Extract the (x, y) coordinate from the center of the cell holding the provided text.  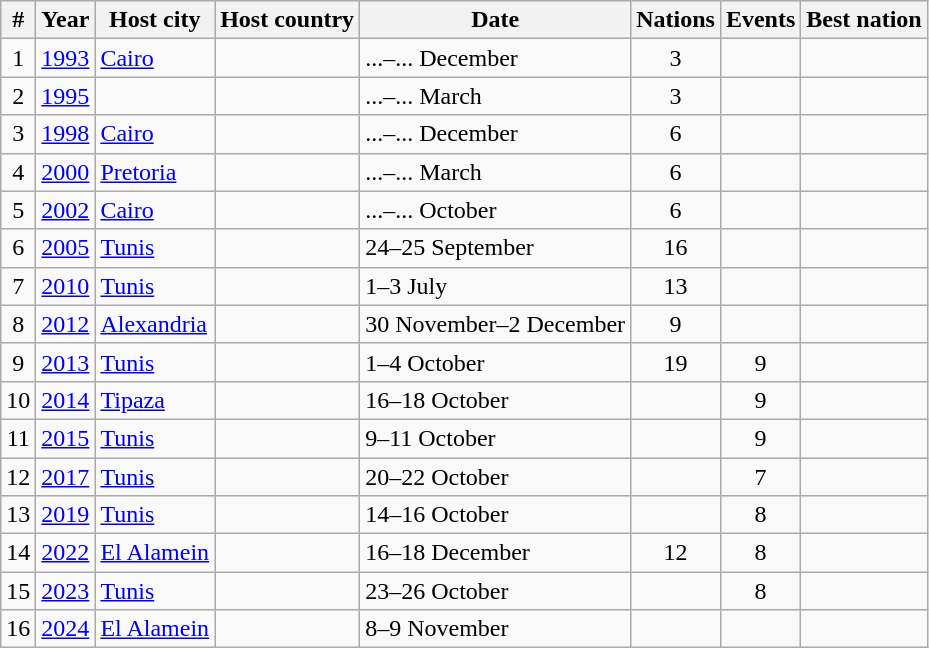
Events (760, 20)
1993 (66, 58)
Pretoria (155, 172)
30 November–2 December (496, 324)
15 (18, 591)
10 (18, 400)
2015 (66, 438)
2024 (66, 629)
19 (676, 362)
11 (18, 438)
2023 (66, 591)
14–16 October (496, 515)
16–18 December (496, 553)
14 (18, 553)
20–22 October (496, 477)
2013 (66, 362)
1998 (66, 134)
2022 (66, 553)
...–... October (496, 210)
5 (18, 210)
2012 (66, 324)
16–18 October (496, 400)
2014 (66, 400)
Tipaza (155, 400)
2002 (66, 210)
# (18, 20)
2017 (66, 477)
1995 (66, 96)
Year (66, 20)
24–25 September (496, 248)
Host city (155, 20)
2000 (66, 172)
Date (496, 20)
9–11 October (496, 438)
23–26 October (496, 591)
Host country (288, 20)
4 (18, 172)
Alexandria (155, 324)
2010 (66, 286)
2 (18, 96)
1 (18, 58)
2005 (66, 248)
2019 (66, 515)
Best nation (864, 20)
8–9 November (496, 629)
Nations (676, 20)
1–3 July (496, 286)
1–4 October (496, 362)
